Pinpoint the cell where the given text exists, returning its [X, Y] midpoint coordinate. 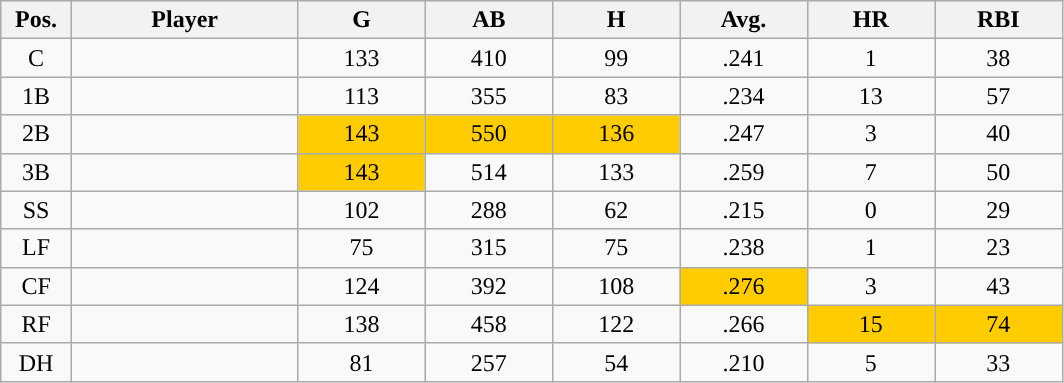
355 [488, 96]
.259 [744, 172]
23 [998, 248]
108 [616, 286]
81 [362, 362]
1B [36, 96]
102 [362, 210]
2B [36, 134]
83 [616, 96]
7 [870, 172]
550 [488, 134]
Avg. [744, 20]
57 [998, 96]
Pos. [36, 20]
315 [488, 248]
54 [616, 362]
0 [870, 210]
Player [184, 20]
288 [488, 210]
3B [36, 172]
257 [488, 362]
5 [870, 362]
LF [36, 248]
38 [998, 58]
514 [488, 172]
.241 [744, 58]
74 [998, 324]
.276 [744, 286]
RBI [998, 20]
.215 [744, 210]
13 [870, 96]
392 [488, 286]
.247 [744, 134]
HR [870, 20]
C [36, 58]
122 [616, 324]
DH [36, 362]
138 [362, 324]
RF [36, 324]
33 [998, 362]
40 [998, 134]
SS [36, 210]
50 [998, 172]
136 [616, 134]
62 [616, 210]
.266 [744, 324]
113 [362, 96]
124 [362, 286]
410 [488, 58]
15 [870, 324]
AB [488, 20]
CF [36, 286]
G [362, 20]
29 [998, 210]
H [616, 20]
.238 [744, 248]
43 [998, 286]
99 [616, 58]
458 [488, 324]
.234 [744, 96]
.210 [744, 362]
